Determine the [X, Y] coordinate at the center of the cell enclosing the given text.  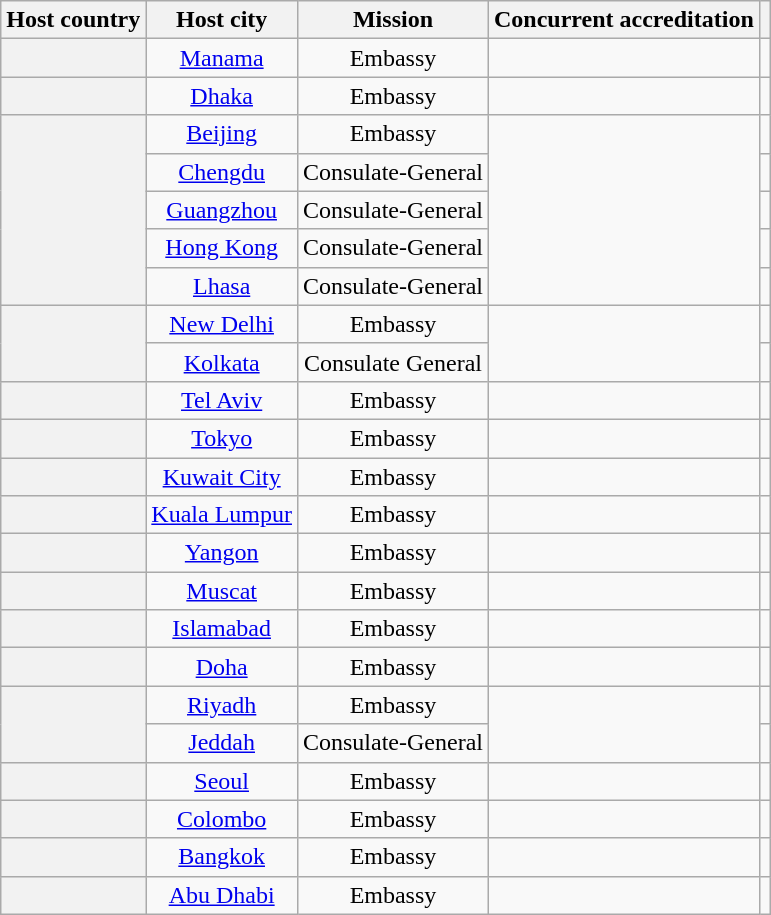
Tel Aviv [222, 400]
Tokyo [222, 438]
Riyadh [222, 705]
Colombo [222, 819]
Chengdu [222, 172]
Guangzhou [222, 210]
Kuwait City [222, 477]
Beijing [222, 134]
Hong Kong [222, 248]
Host country [74, 20]
Host city [222, 20]
Seoul [222, 781]
Yangon [222, 553]
Jeddah [222, 743]
Manama [222, 58]
Consulate General [392, 362]
Doha [222, 667]
Bangkok [222, 857]
Kolkata [222, 362]
Lhasa [222, 286]
Concurrent accreditation [624, 20]
Dhaka [222, 96]
New Delhi [222, 324]
Mission [392, 20]
Abu Dhabi [222, 895]
Kuala Lumpur [222, 515]
Muscat [222, 591]
Islamabad [222, 629]
